Search for the cell housing the specified text and yield its [x, y] center coordinate. 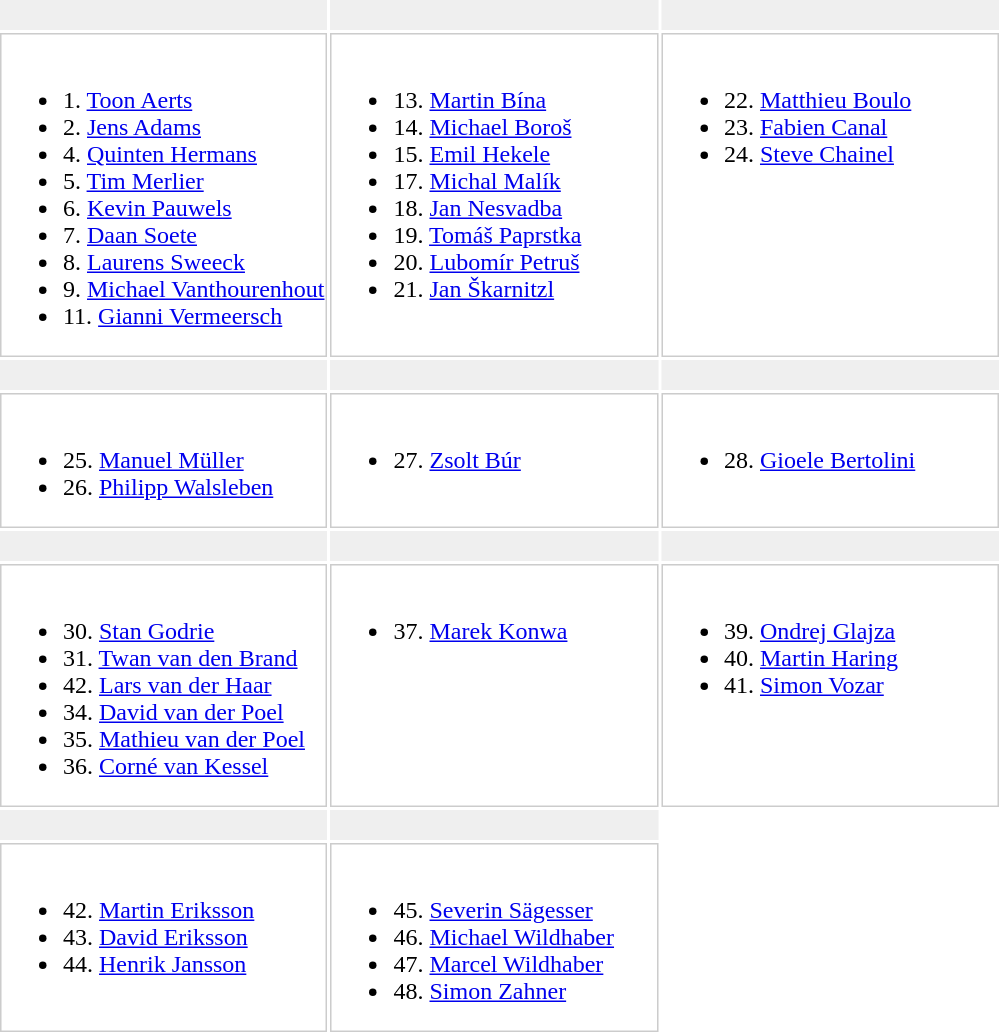
30. Stan Godrie31. Twan van den Brand42. Lars van der Haar34. David van der Poel35. Mathieu van der Poel36. Corné van Kessel [164, 686]
25. Manuel Müller26. Philipp Walsleben [164, 460]
42. Martin Eriksson43. David Eriksson44. Henrik Jansson [164, 938]
22. Matthieu Boulo23. Fabien Canal24. Steve Chainel [830, 195]
45. Severin Sägesser46. Michael Wildhaber47. Marcel Wildhaber48. Simon Zahner [494, 938]
39. Ondrej Glajza40. Martin Haring41. Simon Vozar [830, 686]
13. Martin Bína14. Michael Boroš15. Emil Hekele17. Michal Malík18. Jan Nesvadba19. Tomáš Paprstka20. Lubomír Petruš21. Jan Škarnitzl [494, 195]
28. Gioele Bertolini [830, 460]
37. Marek Konwa [494, 686]
27. Zsolt Búr [494, 460]
